Output the [x, y] coordinate of the center of the cell containing the given text.  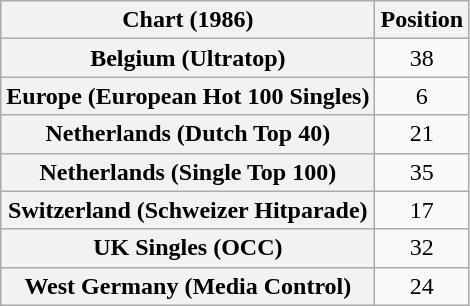
West Germany (Media Control) [188, 286]
21 [422, 134]
38 [422, 58]
Position [422, 20]
UK Singles (OCC) [188, 248]
32 [422, 248]
35 [422, 172]
24 [422, 286]
6 [422, 96]
Netherlands (Dutch Top 40) [188, 134]
Netherlands (Single Top 100) [188, 172]
17 [422, 210]
Switzerland (Schweizer Hitparade) [188, 210]
Europe (European Hot 100 Singles) [188, 96]
Chart (1986) [188, 20]
Belgium (Ultratop) [188, 58]
